Locate the cell with the specified text and output its (X, Y) center coordinate. 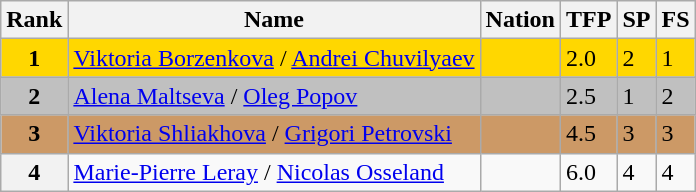
TFP (588, 20)
Name (274, 20)
4.5 (588, 134)
Viktoria Borzenkova / Andrei Chuvilyaev (274, 58)
Marie-Pierre Leray / Nicolas Osseland (274, 172)
2.5 (588, 96)
SP (636, 20)
6.0 (588, 172)
Nation (520, 20)
2.0 (588, 58)
Viktoria Shliakhova / Grigori Petrovski (274, 134)
Rank (34, 20)
Alena Maltseva / Oleg Popov (274, 96)
FS (676, 20)
